Detect which cell encompasses the target text, then output its (X, Y) center coordinate. 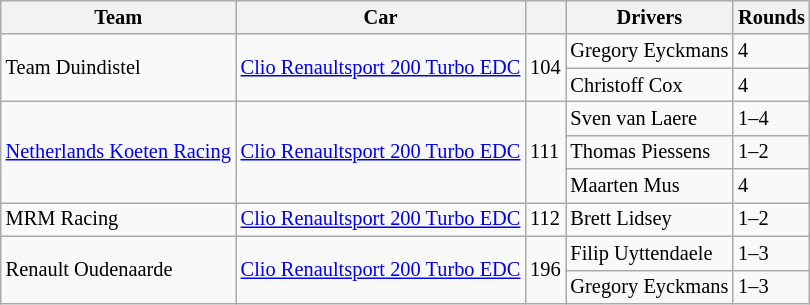
Team Duindistel (118, 68)
104 (545, 68)
112 (545, 219)
Brett Lidsey (650, 219)
MRM Racing (118, 219)
Team (118, 17)
Netherlands Koeten Racing (118, 152)
Christoff Cox (650, 85)
Rounds (772, 17)
Thomas Piessens (650, 152)
Maarten Mus (650, 186)
Renault Oudenaarde (118, 270)
Filip Uyttendaele (650, 253)
196 (545, 270)
Drivers (650, 17)
Sven van Laere (650, 118)
1–4 (772, 118)
Car (381, 17)
111 (545, 152)
